Detect which cell encompasses the target text, then output its (x, y) center coordinate. 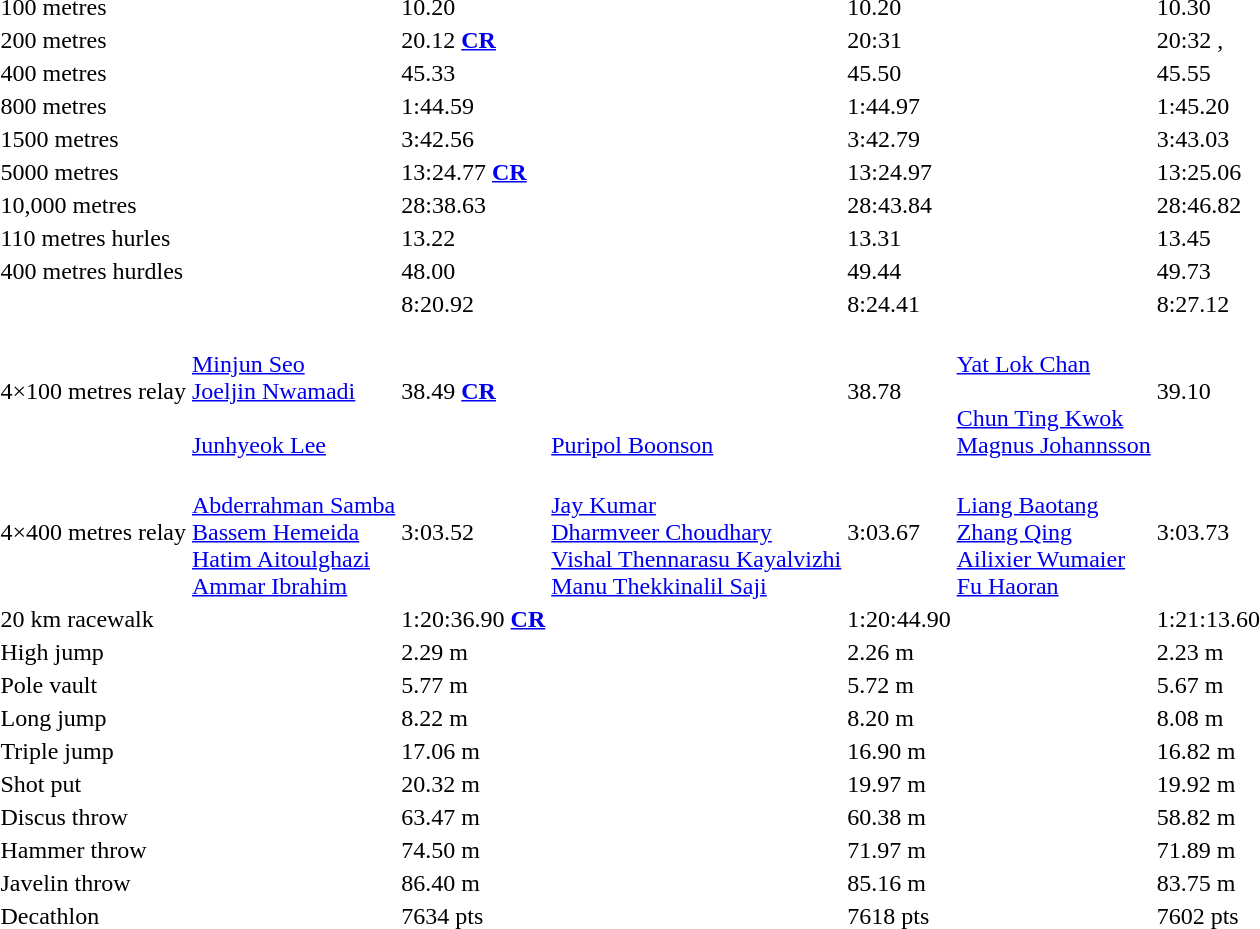
19.97 m (899, 784)
71.97 m (899, 850)
17.06 m (474, 751)
5.77 m (474, 685)
2.29 m (474, 652)
49.44 (899, 271)
1:44.59 (474, 106)
86.40 m (474, 883)
13.31 (899, 238)
45.33 (474, 73)
8:24.41 (899, 304)
63.47 m (474, 817)
85.16 m (899, 883)
28:43.84 (899, 205)
48.00 (474, 271)
2.26 m (899, 652)
8.22 m (474, 718)
20:31 (899, 40)
20.32 m (474, 784)
45.50 (899, 73)
3:03.67 (899, 532)
13:24.77 CR (474, 172)
8.20 m (899, 718)
3:42.79 (899, 139)
1:20:44.90 (899, 619)
13:24.97 (899, 172)
8:20.92 (474, 304)
Yat Lok ChanChun Ting KwokMagnus Johannsson (1054, 391)
3:03.52 (474, 532)
74.50 m (474, 850)
38.49 CR (474, 391)
28:38.63 (474, 205)
20.12 CR (474, 40)
Liang BaotangZhang QingAilixier WumaierFu Haoran (1054, 532)
60.38 m (899, 817)
38.78 (899, 391)
Minjun SeoJoeljin NwamadiJunhyeok Lee (293, 391)
Abderrahman SambaBassem HemeidaHatim AitoulghaziAmmar Ibrahim (293, 532)
Puripol Boonson (696, 391)
3:42.56 (474, 139)
16.90 m (899, 751)
1:44.97 (899, 106)
Jay KumarDharmveer ChoudharyVishal Thennarasu KayalvizhiManu Thekkinalil Saji (696, 532)
13.22 (474, 238)
5.72 m (899, 685)
1:20:36.90 CR (474, 619)
